From the cell containing the given text, extract its center point as (X, Y) coordinate. 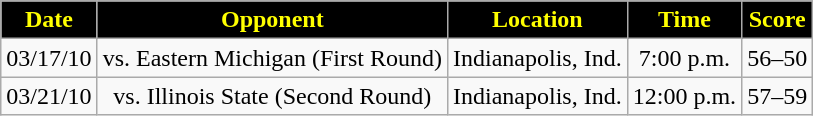
Date (49, 20)
56–50 (778, 58)
Opponent (272, 20)
Score (778, 20)
03/21/10 (49, 96)
03/17/10 (49, 58)
vs. Eastern Michigan (First Round) (272, 58)
57–59 (778, 96)
Location (538, 20)
7:00 p.m. (684, 58)
12:00 p.m. (684, 96)
Time (684, 20)
vs. Illinois State (Second Round) (272, 96)
